Pinpoint the cell where the given text exists, returning its [X, Y] midpoint coordinate. 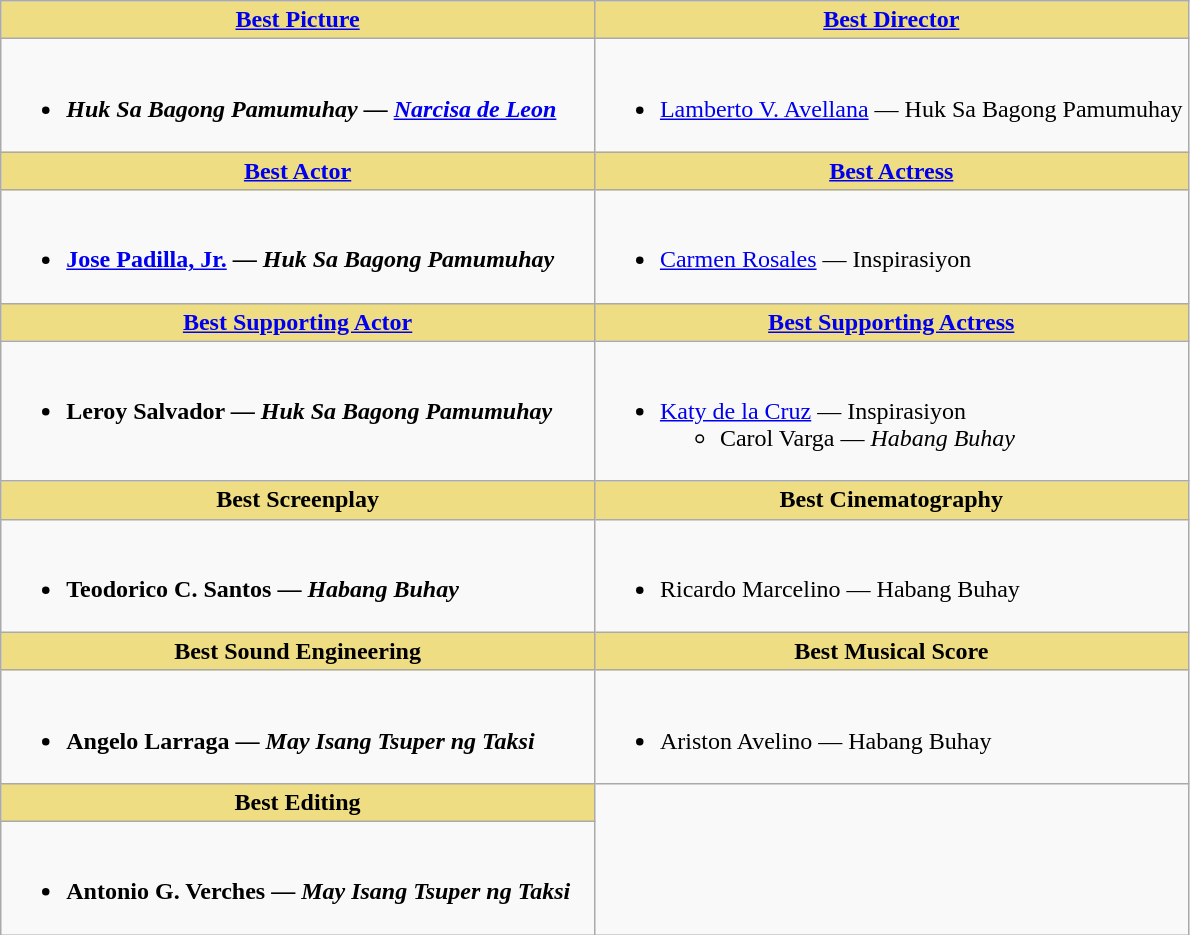
Huk Sa Bagong Pamumuhay — Narcisa de Leon [298, 96]
Best Cinematography [891, 500]
Best Director [891, 20]
Angelo Larraga — May Isang Tsuper ng Taksi [298, 726]
Teodorico C. Santos — Habang Buhay [298, 576]
Best Supporting Actor [298, 322]
Ricardo Marcelino — Habang Buhay [891, 576]
Best Screenplay [298, 500]
Ariston Avelino — Habang Buhay [891, 726]
Best Editing [298, 802]
Best Actor [298, 171]
Katy de la Cruz — InspirasiyonCarol Varga — Habang Buhay [891, 411]
Best Musical Score [891, 651]
Best Supporting Actress [891, 322]
Best Sound Engineering [298, 651]
Jose Padilla, Jr. — Huk Sa Bagong Pamumuhay [298, 246]
Antonio G. Verches — May Isang Tsuper ng Taksi [298, 878]
Leroy Salvador — Huk Sa Bagong Pamumuhay [298, 411]
Carmen Rosales — Inspirasiyon [891, 246]
Best Actress [891, 171]
Lamberto V. Avellana — Huk Sa Bagong Pamumuhay [891, 96]
Best Picture [298, 20]
